Search for the cell housing the specified text and yield its (X, Y) center coordinate. 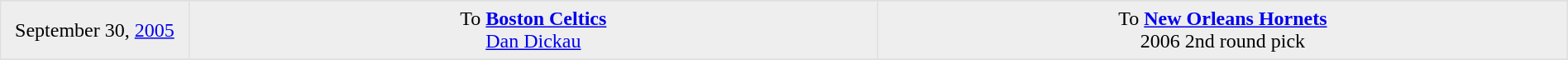
To Boston CelticsDan Dickau (533, 30)
September 30, 2005 (94, 30)
To New Orleans Hornets2006 2nd round pick (1223, 30)
